Locate the cell with the specified text and output its (X, Y) center coordinate. 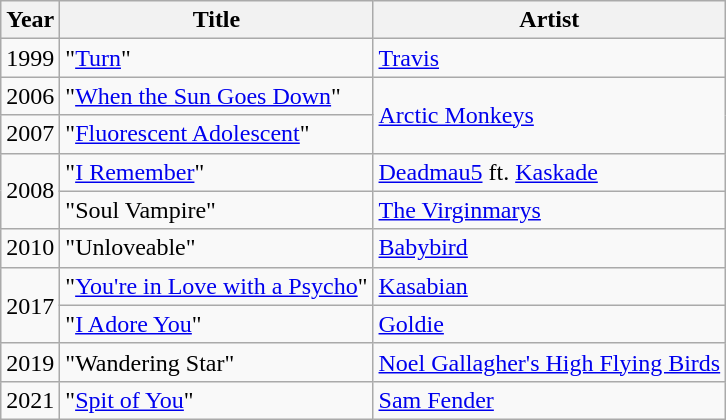
"Soul Vampire" (216, 210)
Year (30, 20)
"Spit of You" (216, 400)
"Wandering Star" (216, 362)
2010 (30, 248)
Arctic Monkeys (550, 115)
2006 (30, 96)
"I Adore You" (216, 324)
2017 (30, 305)
The Virginmarys (550, 210)
"Turn" (216, 58)
"Fluorescent Adolescent" (216, 134)
Travis (550, 58)
Noel Gallagher's High Flying Birds (550, 362)
Kasabian (550, 286)
2021 (30, 400)
"You're in Love with a Psycho" (216, 286)
Goldie (550, 324)
1999 (30, 58)
"I Remember" (216, 172)
Deadmau5 ft. Kaskade (550, 172)
Artist (550, 20)
Title (216, 20)
"Unloveable" (216, 248)
2008 (30, 191)
Babybird (550, 248)
2019 (30, 362)
Sam Fender (550, 400)
2007 (30, 134)
"When the Sun Goes Down" (216, 96)
